Locate the cell with the specified text and output its [X, Y] center coordinate. 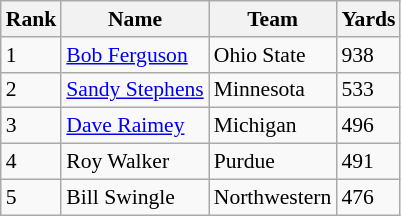
Rank [32, 19]
476 [368, 197]
Team [273, 19]
Ohio State [273, 55]
938 [368, 55]
Minnesota [273, 90]
Northwestern [273, 197]
5 [32, 197]
Michigan [273, 126]
Bill Swingle [134, 197]
Sandy Stephens [134, 90]
496 [368, 126]
Bob Ferguson [134, 55]
Dave Raimey [134, 126]
1 [32, 55]
491 [368, 162]
Yards [368, 19]
2 [32, 90]
3 [32, 126]
Roy Walker [134, 162]
Purdue [273, 162]
Name [134, 19]
4 [32, 162]
533 [368, 90]
